Determine the [X, Y] coordinate at the center of the cell enclosing the given text.  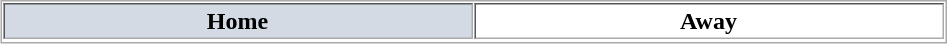
Home [238, 21]
Away [709, 21]
